Return the [x, y] coordinate for the center point of the cell that contains the specified text.  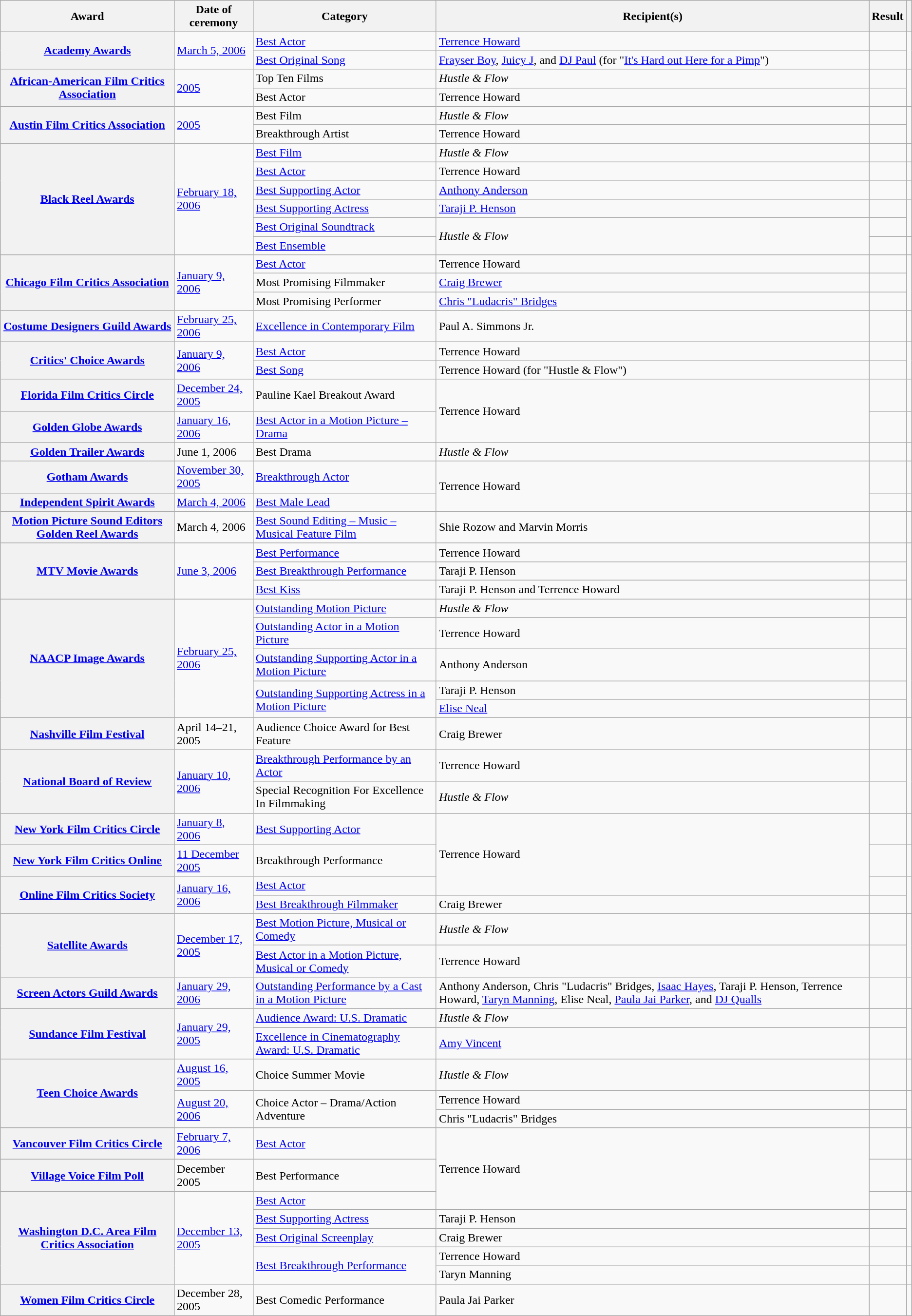
Outstanding Supporting Actor in a Motion Picture [344, 665]
Taraji P. Henson and Terrence Howard [652, 589]
December 2005 [214, 1176]
Best Original Soundtrack [344, 227]
MTV Movie Awards [88, 571]
Amy Vincent [652, 1043]
August 20, 2006 [214, 1109]
Result [888, 17]
Black Reel Awards [88, 199]
Independent Spirit Awards [88, 502]
Best Actor in a Motion Picture – Drama [344, 427]
Nashville Film Festival [88, 734]
Vancouver Film Critics Circle [88, 1143]
Breakthrough Artist [344, 134]
January 29, 2005 [214, 1033]
Breakthrough Performance [344, 861]
Best Actor in a Motion Picture, Musical or Comedy [344, 961]
Golden Trailer Awards [88, 452]
Category [344, 17]
Best Motion Picture, Musical or Comedy [344, 929]
New York Film Critics Circle [88, 829]
Most Promising Filmmaker [344, 283]
Terrence Howard (for "Hustle & Flow") [652, 370]
Best Drama [344, 452]
Satellite Awards [88, 945]
Washington D.C. Area Film Critics Association [88, 1238]
New York Film Critics Online [88, 861]
December 13, 2005 [214, 1238]
Best Kiss [344, 589]
Academy Awards [88, 51]
Taryn Manning [652, 1275]
Pauline Kael Breakout Award [344, 395]
Teen Choice Awards [88, 1094]
Choice Actor – Drama/Action Adventure [344, 1109]
Best Comedic Performance [344, 1299]
Paula Jai Parker [652, 1299]
National Board of Review [88, 781]
January 8, 2006 [214, 829]
Breakthrough Actor [344, 477]
Award [88, 17]
Village Voice Film Poll [88, 1176]
Breakthrough Performance by an Actor [344, 765]
Online Film Critics Society [88, 895]
11 December 2005 [214, 861]
Special Recognition For Excellence In Filmmaking [344, 797]
Most Promising Performer [344, 301]
Top Ten Films [344, 78]
African-American Film Critics Association [88, 88]
Choice Summer Movie [344, 1075]
Best Original Song [344, 60]
Audience Award: U.S. Dramatic [344, 1018]
Outstanding Motion Picture [344, 608]
Critics' Choice Awards [88, 361]
Frayser Boy, Juicy J, and DJ Paul (for "It's Hard out Here for a Pimp") [652, 60]
August 16, 2005 [214, 1075]
Shie Rozow and Marvin Morris [652, 527]
Best Ensemble [344, 245]
March 5, 2006 [214, 51]
Women Film Critics Circle [88, 1299]
Best Original Screenplay [344, 1238]
Outstanding Supporting Actress in a Motion Picture [344, 699]
Best Sound Editing – Music – Musical Feature Film [344, 527]
November 30, 2005 [214, 477]
Excellence in Cinematography Award: U.S. Dramatic [344, 1043]
Best Breakthrough Filmmaker [344, 904]
June 1, 2006 [214, 452]
NAACP Image Awards [88, 658]
January 10, 2006 [214, 781]
Golden Globe Awards [88, 427]
December 17, 2005 [214, 945]
April 14–21, 2005 [214, 734]
Recipient(s) [652, 17]
Outstanding Actor in a Motion Picture [344, 634]
Gotham Awards [88, 477]
Sundance Film Festival [88, 1033]
Best Song [344, 370]
Costume Designers Guild Awards [88, 327]
Excellence in Contemporary Film [344, 327]
Screen Actors Guild Awards [88, 992]
December 28, 2005 [214, 1299]
June 3, 2006 [214, 571]
Austin Film Critics Association [88, 125]
Audience Choice Award for Best Feature [344, 734]
Chicago Film Critics Association [88, 283]
Paul A. Simmons Jr. [652, 327]
Elise Neal [652, 709]
January 29, 2006 [214, 992]
Date of ceremony [214, 17]
Motion Picture Sound Editors Golden Reel Awards [88, 527]
Best Male Lead [344, 502]
Outstanding Performance by a Cast in a Motion Picture [344, 992]
February 7, 2006 [214, 1143]
December 24, 2005 [214, 395]
Florida Film Critics Circle [88, 395]
February 18, 2006 [214, 199]
